Identify which cell holds the provided text, then report its [X, Y] central coordinate. 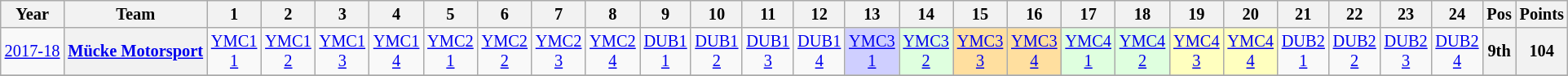
3 [342, 14]
YMC34 [1034, 51]
20 [1250, 14]
12 [819, 14]
16 [1034, 14]
YMC12 [288, 51]
104 [1542, 51]
11 [768, 14]
DUB24 [1458, 51]
DUB12 [716, 51]
YMC44 [1250, 51]
5 [450, 14]
6 [505, 14]
10 [716, 14]
15 [980, 14]
9th [1499, 51]
YMC24 [612, 51]
Team [135, 14]
DUB11 [665, 51]
YMC32 [926, 51]
19 [1196, 14]
Points [1542, 14]
DUB14 [819, 51]
YMC11 [234, 51]
YMC23 [559, 51]
23 [1406, 14]
YMC13 [342, 51]
8 [612, 14]
YMC43 [1196, 51]
2017-18 [33, 51]
21 [1303, 14]
DUB13 [768, 51]
DUB21 [1303, 51]
YMC41 [1089, 51]
DUB22 [1355, 51]
22 [1355, 14]
Pos [1499, 14]
18 [1142, 14]
YMC42 [1142, 51]
17 [1089, 14]
4 [396, 14]
9 [665, 14]
YMC31 [872, 51]
DUB23 [1406, 51]
1 [234, 14]
YMC33 [980, 51]
Year [33, 14]
YMC22 [505, 51]
Mücke Motorsport [135, 51]
24 [1458, 14]
14 [926, 14]
2 [288, 14]
13 [872, 14]
YMC21 [450, 51]
YMC14 [396, 51]
7 [559, 14]
